For the text-containing cell, return its midpoint in (X, Y) coordinate format. 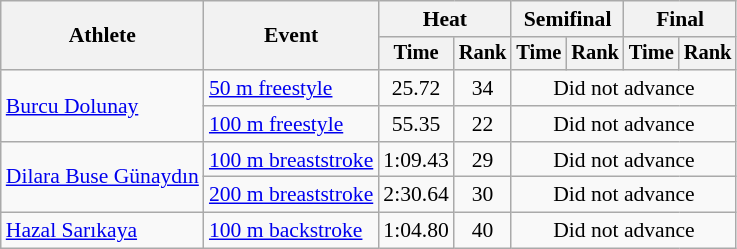
100 m freestyle (291, 124)
Burcu Dolunay (102, 106)
100 m breaststroke (291, 160)
40 (483, 231)
Final (680, 19)
22 (483, 124)
Hazal Sarıkaya (102, 231)
Athlete (102, 36)
Semifinal (567, 19)
34 (483, 88)
200 m breaststroke (291, 195)
29 (483, 160)
1:09.43 (416, 160)
Heat (444, 19)
Dilara Buse Günaydın (102, 178)
1:04.80 (416, 231)
Event (291, 36)
2:30.64 (416, 195)
55.35 (416, 124)
25.72 (416, 88)
50 m freestyle (291, 88)
100 m backstroke (291, 231)
30 (483, 195)
